Extract the [X, Y] coordinate from the center of the cell holding the provided text.  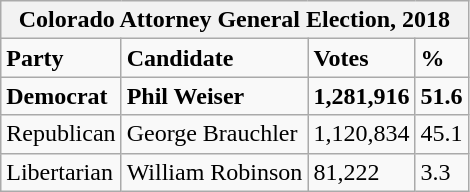
3.3 [442, 172]
William Robinson [214, 172]
81,222 [362, 172]
1,281,916 [362, 96]
1,120,834 [362, 134]
Republican [61, 134]
Votes [362, 58]
Phil Weiser [214, 96]
Democrat [61, 96]
Colorado Attorney General Election, 2018 [234, 20]
45.1 [442, 134]
% [442, 58]
Candidate [214, 58]
Libertarian [61, 172]
George Brauchler [214, 134]
51.6 [442, 96]
Party [61, 58]
